Detect which cell encompasses the target text, then output its (X, Y) center coordinate. 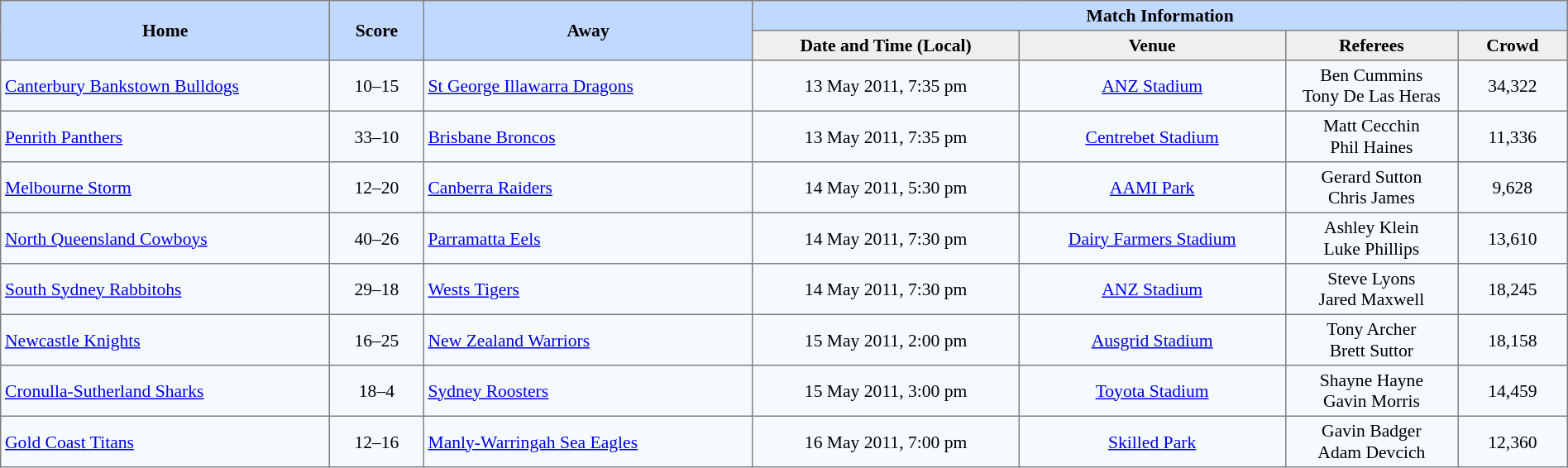
Score (377, 31)
16 May 2011, 7:00 pm (886, 442)
13,610 (1513, 238)
Away (588, 31)
Ben CumminsTony De Las Heras (1371, 86)
Ashley KleinLuke Phillips (1371, 238)
Gerard SuttonChris James (1371, 188)
Manly-Warringah Sea Eagles (588, 442)
33–10 (377, 136)
Venue (1152, 45)
New Zealand Warriors (588, 340)
14 May 2011, 5:30 pm (886, 188)
15 May 2011, 3:00 pm (886, 391)
29–18 (377, 289)
Steve LyonsJared Maxwell (1371, 289)
Match Information (1159, 16)
Brisbane Broncos (588, 136)
18,158 (1513, 340)
Toyota Stadium (1152, 391)
Newcastle Knights (165, 340)
Parramatta Eels (588, 238)
10–15 (377, 86)
Home (165, 31)
Ausgrid Stadium (1152, 340)
Tony ArcherBrett Suttor (1371, 340)
18–4 (377, 391)
South Sydney Rabbitohs (165, 289)
12,360 (1513, 442)
Date and Time (Local) (886, 45)
Shayne HayneGavin Morris (1371, 391)
Centrebet Stadium (1152, 136)
Gavin BadgerAdam Devcich (1371, 442)
12–16 (377, 442)
Melbourne Storm (165, 188)
AAMI Park (1152, 188)
Wests Tigers (588, 289)
Dairy Farmers Stadium (1152, 238)
Crowd (1513, 45)
34,322 (1513, 86)
40–26 (377, 238)
15 May 2011, 2:00 pm (886, 340)
St George Illawarra Dragons (588, 86)
12–20 (377, 188)
Sydney Roosters (588, 391)
Referees (1371, 45)
16–25 (377, 340)
Skilled Park (1152, 442)
11,336 (1513, 136)
9,628 (1513, 188)
Canterbury Bankstown Bulldogs (165, 86)
18,245 (1513, 289)
Canberra Raiders (588, 188)
North Queensland Cowboys (165, 238)
Penrith Panthers (165, 136)
Gold Coast Titans (165, 442)
Matt CecchinPhil Haines (1371, 136)
14,459 (1513, 391)
Cronulla-Sutherland Sharks (165, 391)
